Determine the [X, Y] coordinate at the center of the cell enclosing the given text.  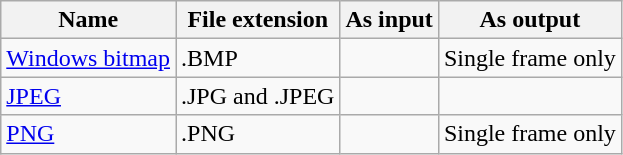
.BMP [258, 58]
As output [530, 20]
.PNG [258, 134]
Name [88, 20]
File extension [258, 20]
.JPG and .JPEG [258, 96]
PNG [88, 134]
Windows bitmap [88, 58]
As input [389, 20]
JPEG [88, 96]
